For the text-containing cell, return its midpoint in (x, y) coordinate format. 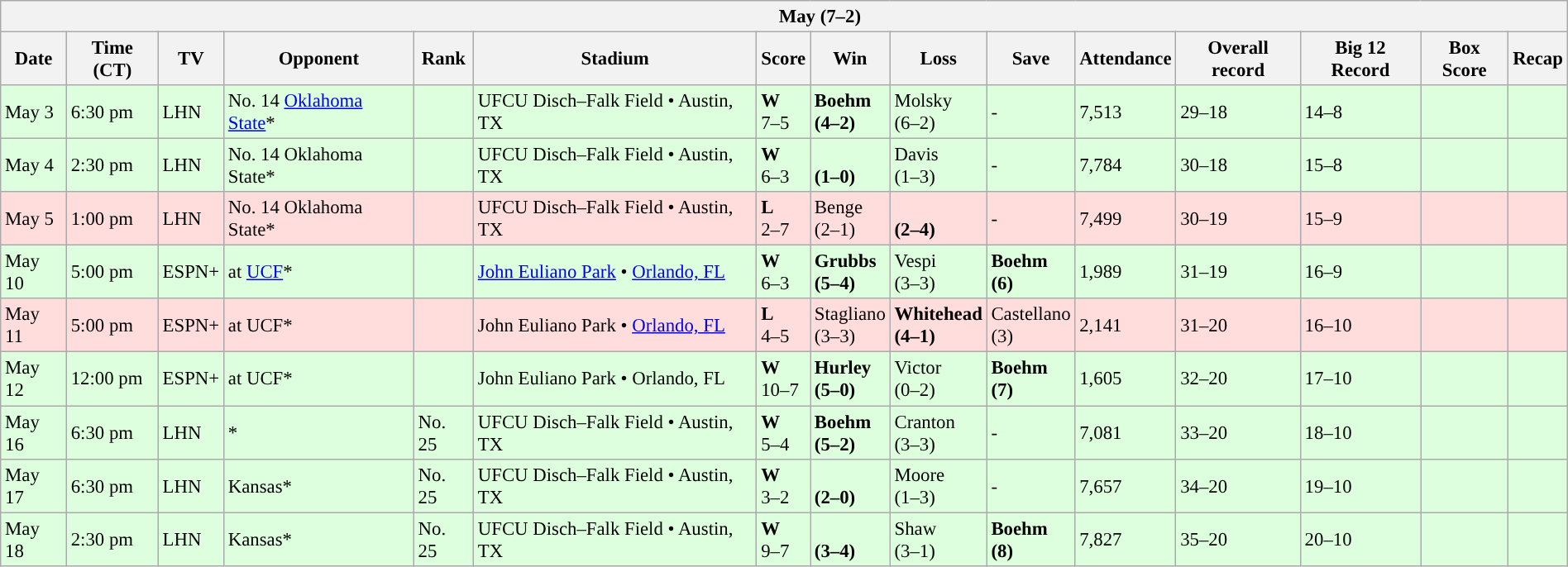
(2–0) (850, 486)
7,657 (1126, 486)
Big 12 Record (1360, 58)
18–10 (1360, 431)
Stadium (614, 58)
Boehm(5–2) (850, 431)
35–20 (1238, 539)
Boehm(8) (1030, 539)
Loss (938, 58)
20–10 (1360, 539)
Vespi(3–3) (938, 273)
Castellano(3) (1030, 326)
Shaw(3–1) (938, 539)
30–18 (1238, 165)
Rank (443, 58)
May 17 (34, 486)
(2–4) (938, 218)
16–9 (1360, 273)
W9–7 (784, 539)
33–20 (1238, 431)
W3–2 (784, 486)
May 3 (34, 112)
32–20 (1238, 379)
May 16 (34, 431)
Moore(1–3) (938, 486)
17–10 (1360, 379)
29–18 (1238, 112)
L4–5 (784, 326)
* (318, 431)
Victor(0–2) (938, 379)
Boehm(7) (1030, 379)
14–8 (1360, 112)
Whitehead(4–1) (938, 326)
Hurley(5–0) (850, 379)
Cranton(3–3) (938, 431)
Time (CT) (112, 58)
May 10 (34, 273)
1,989 (1126, 273)
Overall record (1238, 58)
Save (1030, 58)
W7–5 (784, 112)
1:00 pm (112, 218)
Recap (1538, 58)
1,605 (1126, 379)
31–19 (1238, 273)
7,081 (1126, 431)
Boehm(6) (1030, 273)
12:00 pm (112, 379)
W10–7 (784, 379)
TV (190, 58)
31–20 (1238, 326)
Box Score (1465, 58)
Boehm(4–2) (850, 112)
7,499 (1126, 218)
Grubbs(5–4) (850, 273)
May 5 (34, 218)
Win (850, 58)
19–10 (1360, 486)
May 4 (34, 165)
Molsky(6–2) (938, 112)
Attendance (1126, 58)
7,784 (1126, 165)
Benge(2–1) (850, 218)
34–20 (1238, 486)
(3–4) (850, 539)
Opponent (318, 58)
2,141 (1126, 326)
Score (784, 58)
7,513 (1126, 112)
May 12 (34, 379)
15–9 (1360, 218)
16–10 (1360, 326)
7,827 (1126, 539)
(1–0) (850, 165)
L2–7 (784, 218)
May 18 (34, 539)
Date (34, 58)
Davis(1–3) (938, 165)
15–8 (1360, 165)
W5–4 (784, 431)
May (7–2) (784, 17)
Stagliano(3–3) (850, 326)
May 11 (34, 326)
30–19 (1238, 218)
